Provide the [X, Y] coordinate of the cell's center where the given text is located.  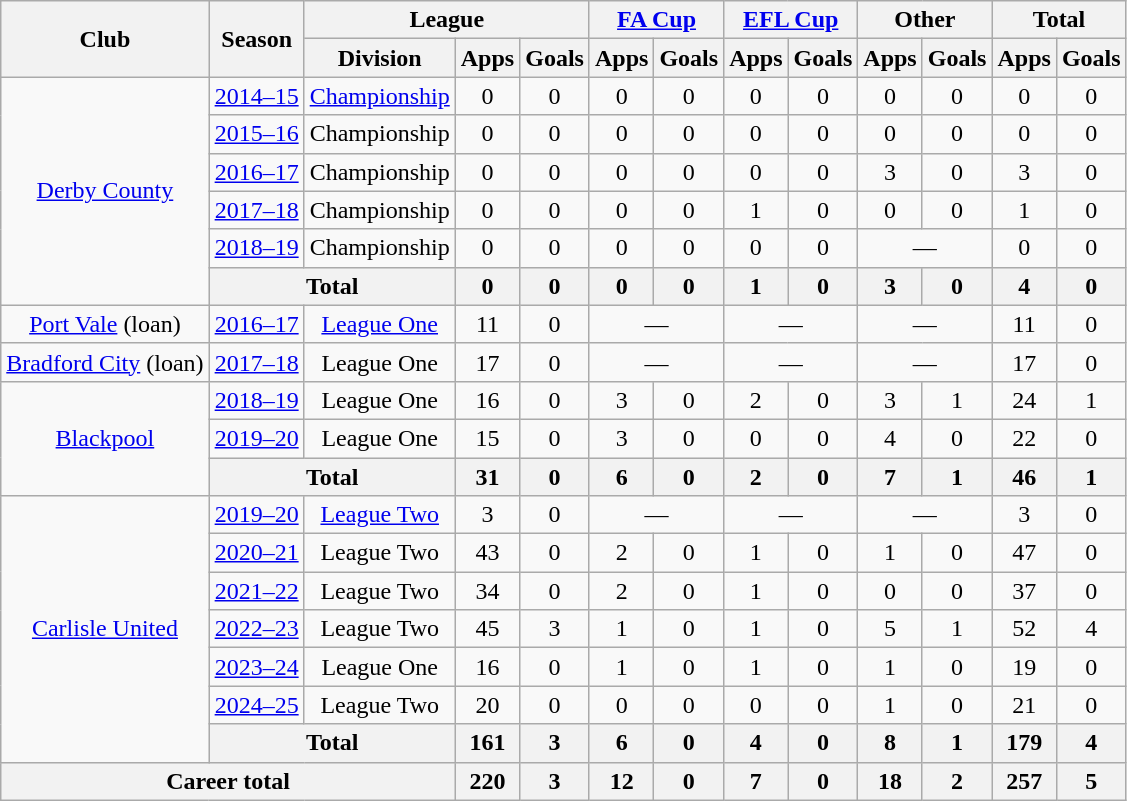
Blackpool [105, 438]
161 [487, 743]
45 [487, 629]
18 [890, 781]
15 [487, 438]
Other [925, 20]
Season [256, 39]
22 [1024, 438]
2014–15 [256, 96]
Division [380, 58]
179 [1024, 743]
2015–16 [256, 134]
Derby County [105, 191]
43 [487, 553]
Port Vale (loan) [105, 324]
24 [1024, 400]
League [446, 20]
21 [1024, 705]
220 [487, 781]
2021–22 [256, 591]
2023–24 [256, 667]
2020–21 [256, 553]
2024–25 [256, 705]
12 [621, 781]
47 [1024, 553]
2022–23 [256, 629]
EFL Cup [791, 20]
34 [487, 591]
20 [487, 705]
257 [1024, 781]
46 [1024, 477]
Bradford City (loan) [105, 362]
Career total [228, 781]
Club [105, 39]
37 [1024, 591]
52 [1024, 629]
8 [890, 743]
31 [487, 477]
19 [1024, 667]
Carlisle United [105, 629]
FA Cup [656, 20]
